Extract the (x, y) coordinate from the center of the cell holding the provided text.  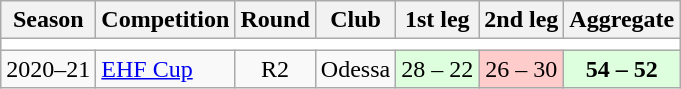
28 – 22 (438, 69)
2nd leg (522, 20)
R2 (275, 69)
EHF Cup (166, 69)
1st leg (438, 20)
Odessa (355, 69)
Club (355, 20)
26 – 30 (522, 69)
Aggregate (622, 20)
54 – 52 (622, 69)
Competition (166, 20)
Season (48, 20)
Round (275, 20)
2020–21 (48, 69)
